Capture the cell that displays the provided text and extract its (X, Y) central coordinate. 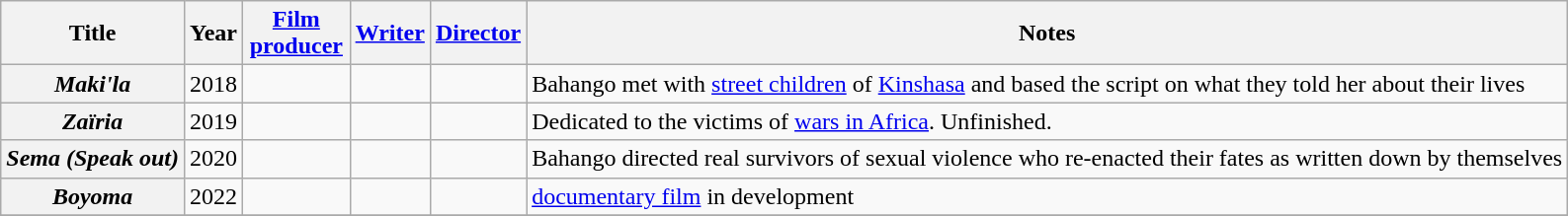
2020 (213, 159)
2022 (213, 196)
Dedicated to the victims of wars in Africa. Unfinished. (1047, 121)
Maki'la (93, 84)
Year (213, 34)
Writer (389, 34)
Notes (1047, 34)
Zaïria (93, 121)
Title (93, 34)
Bahango directed real survivors of sexual violence who re-enacted their fates as written down by themselves (1047, 159)
Bahango met with street children of Kinshasa and based the script on what they told her about their lives (1047, 84)
Film producer (296, 34)
2018 (213, 84)
2019 (213, 121)
Sema (Speak out) (93, 159)
Boyoma (93, 196)
Director (478, 34)
documentary film in development (1047, 196)
